Return the (x, y) coordinate for the center point of the cell that contains the specified text.  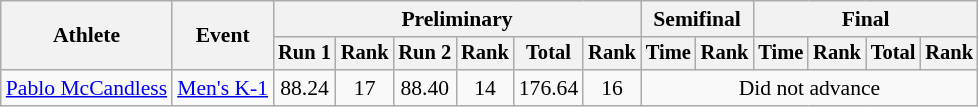
176.64 (548, 88)
Athlete (86, 36)
Run 2 (424, 54)
Preliminary (457, 19)
Did not advance (810, 88)
Men's K-1 (222, 88)
17 (365, 88)
16 (612, 88)
Event (222, 36)
Semifinal (697, 19)
Final (866, 19)
Run 1 (304, 54)
14 (485, 88)
88.24 (304, 88)
Pablo McCandless (86, 88)
88.40 (424, 88)
